Extract the (x, y) coordinate from the center of the cell holding the provided text.  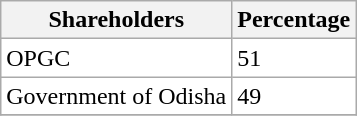
Percentage (294, 20)
Shareholders (116, 20)
Government of Odisha (116, 96)
49 (294, 96)
OPGC (116, 58)
51 (294, 58)
